Scan for the cell matching the given text and deliver its (X, Y) coordinate at center. 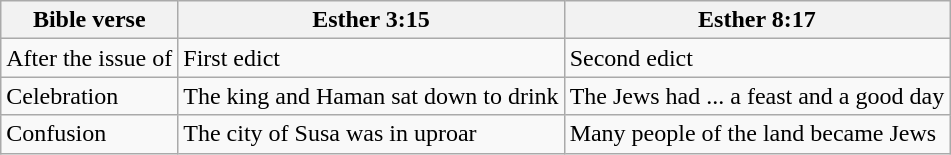
Esther 8:17 (757, 20)
Confusion (90, 134)
Many people of the land became Jews (757, 134)
First edict (371, 58)
Esther 3:15 (371, 20)
After the issue of (90, 58)
The king and Haman sat down to drink (371, 96)
Bible verse (90, 20)
The city of Susa was in uproar (371, 134)
Second edict (757, 58)
Celebration (90, 96)
The Jews had ... a feast and a good day (757, 96)
